Pinpoint the cell where the given text exists, returning its (X, Y) midpoint coordinate. 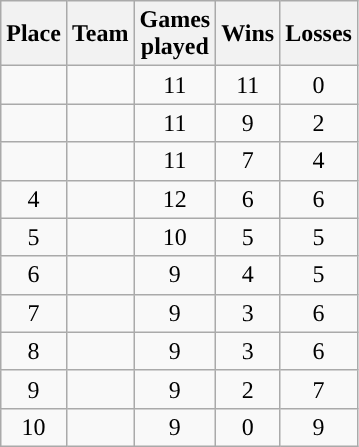
Wins (248, 34)
Place (34, 34)
Gamesplayed (175, 34)
Losses (319, 34)
Team (100, 34)
8 (34, 351)
12 (175, 199)
